Detect which cell encompasses the target text, then output its [x, y] center coordinate. 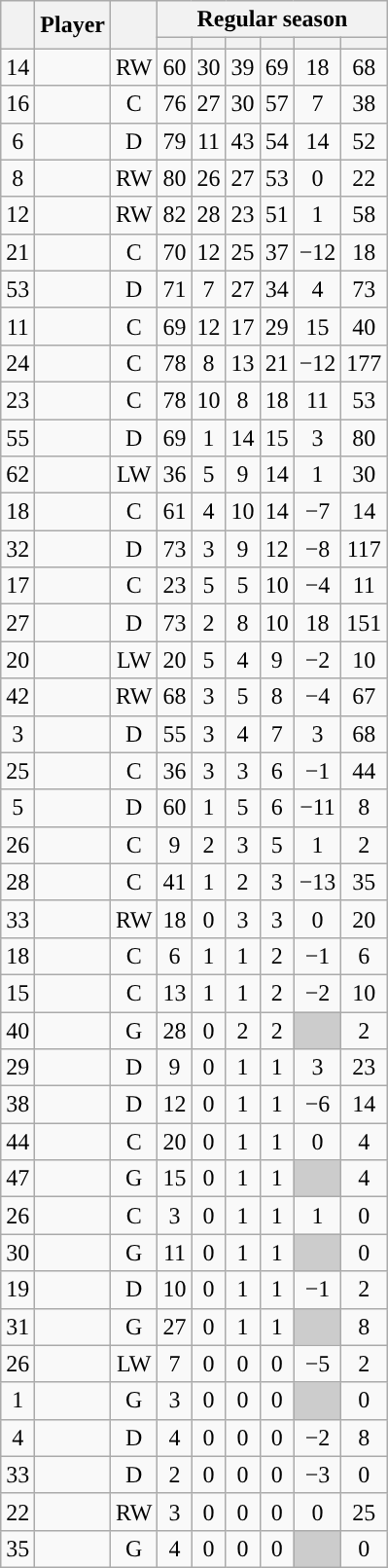
−6 [317, 1105]
67 [364, 697]
−3 [317, 1475]
47 [18, 1179]
−7 [317, 512]
42 [18, 697]
−13 [317, 882]
52 [364, 141]
24 [18, 363]
62 [18, 475]
−11 [317, 808]
151 [364, 623]
177 [364, 363]
71 [175, 289]
19 [18, 1290]
−5 [317, 1364]
Player [73, 25]
32 [18, 549]
57 [276, 104]
51 [276, 215]
117 [364, 549]
31 [18, 1327]
54 [276, 141]
70 [175, 252]
16 [18, 104]
37 [276, 252]
39 [243, 67]
79 [175, 141]
82 [175, 215]
43 [243, 141]
58 [364, 215]
−8 [317, 549]
61 [175, 512]
Regular season [272, 19]
34 [276, 289]
41 [175, 882]
76 [175, 104]
